Find where the given text appears and provide that cell's center as [X, Y] coordinate. 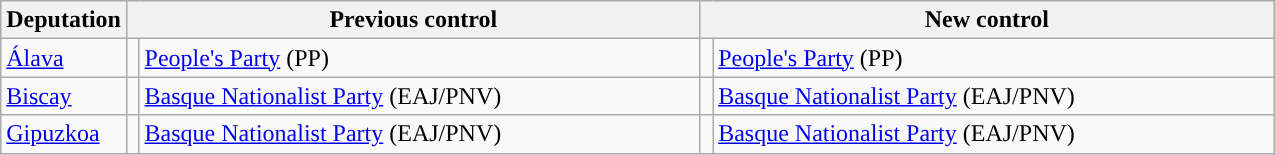
Deputation [64, 20]
Álava [64, 58]
Biscay [64, 96]
Previous control [413, 20]
Gipuzkoa [64, 134]
New control [987, 20]
